Return [X, Y] of the center of cell containing provided text 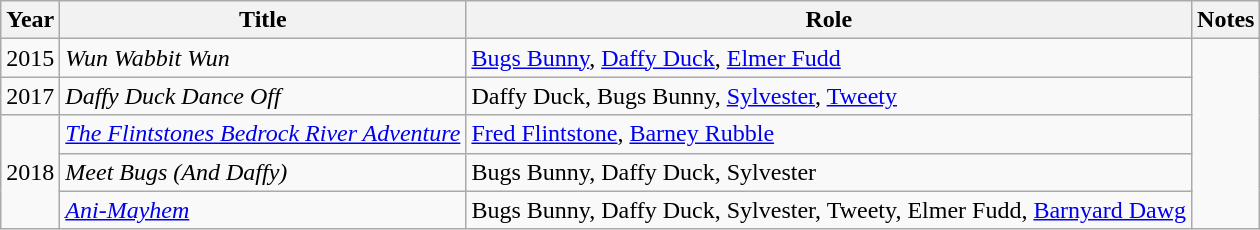
2017 [30, 96]
2018 [30, 172]
2015 [30, 58]
Bugs Bunny, Daffy Duck, Sylvester, Tweety, Elmer Fudd, Barnyard Dawg [829, 210]
Daffy Duck Dance Off [263, 96]
Bugs Bunny, Daffy Duck, Sylvester [829, 172]
Ani-Mayhem [263, 210]
The Flintstones Bedrock River Adventure [263, 134]
Notes [1226, 20]
Role [829, 20]
Fred Flintstone, Barney Rubble [829, 134]
Title [263, 20]
Wun Wabbit Wun [263, 58]
Bugs Bunny, Daffy Duck, Elmer Fudd [829, 58]
Year [30, 20]
Daffy Duck, Bugs Bunny, Sylvester, Tweety [829, 96]
Meet Bugs (And Daffy) [263, 172]
